Return (X, Y) of the center of cell containing provided text 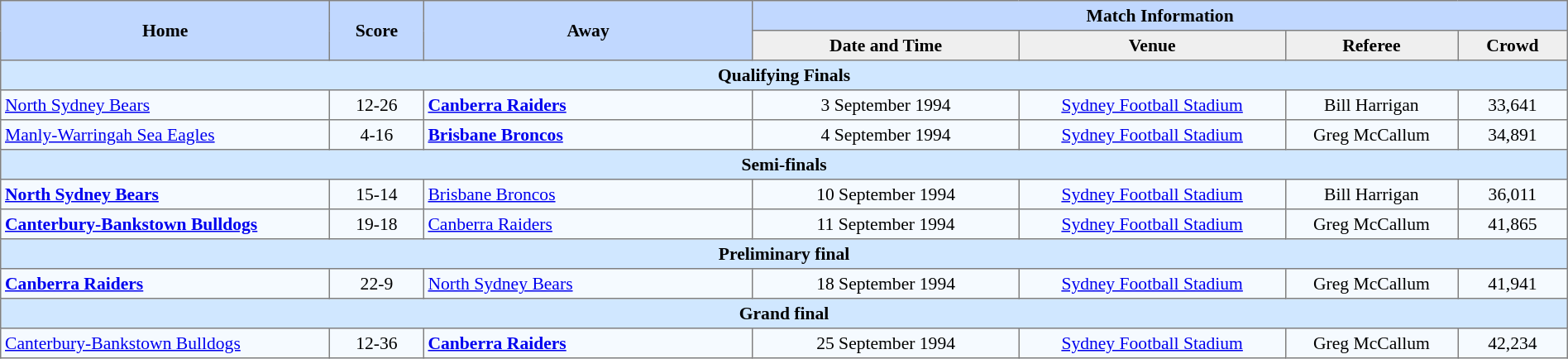
33,641 (1513, 105)
34,891 (1513, 135)
25 September 1994 (886, 343)
Date and Time (886, 45)
Match Information (1159, 16)
3 September 1994 (886, 105)
18 September 1994 (886, 284)
Qualifying Finals (784, 75)
12-36 (377, 343)
Crowd (1513, 45)
10 September 1994 (886, 194)
11 September 1994 (886, 224)
Score (377, 31)
Semi-finals (784, 165)
15-14 (377, 194)
22-9 (377, 284)
41,941 (1513, 284)
41,865 (1513, 224)
Referee (1371, 45)
Away (588, 31)
Home (165, 31)
36,011 (1513, 194)
12-26 (377, 105)
Grand final (784, 314)
Venue (1152, 45)
4-16 (377, 135)
42,234 (1513, 343)
4 September 1994 (886, 135)
Preliminary final (784, 254)
Manly-Warringah Sea Eagles (165, 135)
19-18 (377, 224)
